Search for the cell housing the specified text and yield its (X, Y) center coordinate. 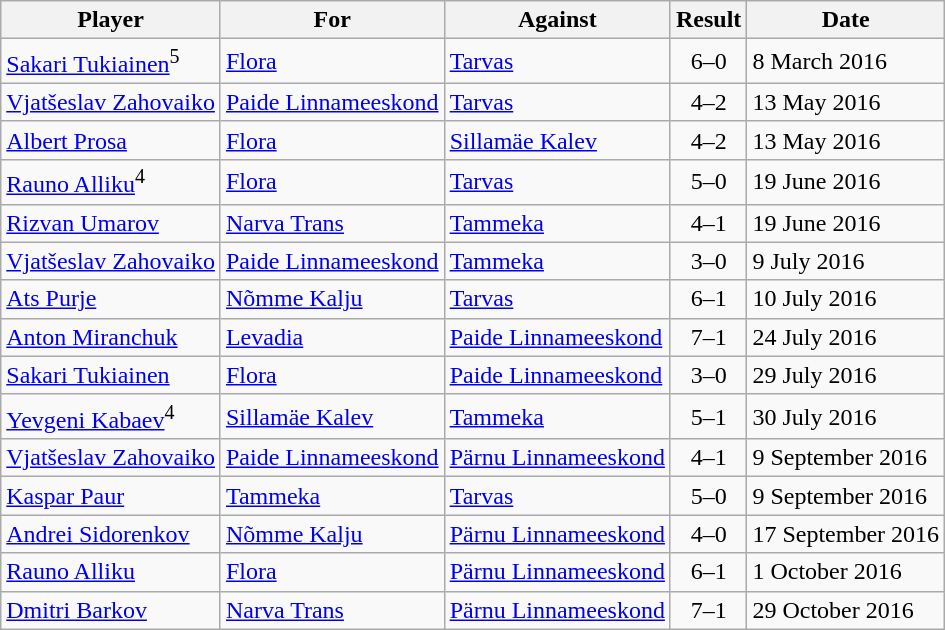
29 October 2016 (846, 610)
Yevgeni Kabaev4 (111, 416)
Rauno Alliku (111, 572)
6–0 (708, 62)
Player (111, 20)
8 March 2016 (846, 62)
17 September 2016 (846, 534)
Ats Purje (111, 299)
Date (846, 20)
5–1 (708, 416)
Rizvan Umarov (111, 223)
Sakari Tukiainen5 (111, 62)
4–0 (708, 534)
Kaspar Paur (111, 496)
Against (557, 20)
30 July 2016 (846, 416)
Albert Prosa (111, 140)
Dmitri Barkov (111, 610)
Sakari Tukiainen (111, 375)
10 July 2016 (846, 299)
Anton Miranchuk (111, 337)
Result (708, 20)
Rauno Alliku4 (111, 182)
Levadia (332, 337)
1 October 2016 (846, 572)
For (332, 20)
29 July 2016 (846, 375)
24 July 2016 (846, 337)
Andrei Sidorenkov (111, 534)
9 July 2016 (846, 261)
